Scan for the cell matching the given text and deliver its [x, y] coordinate at center. 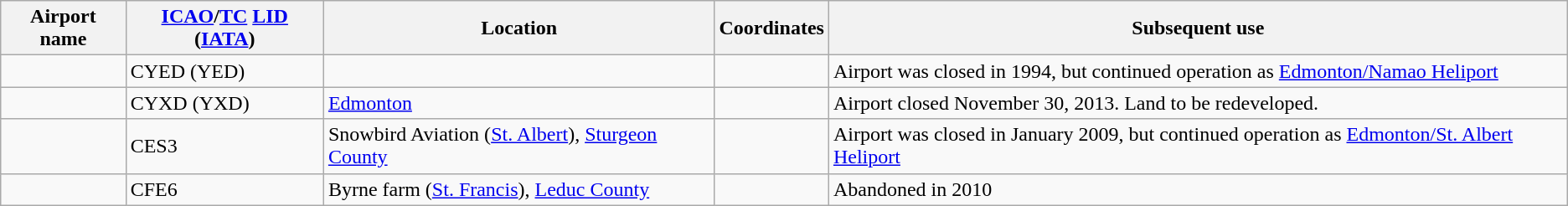
CFE6 [224, 189]
Abandoned in 2010 [1198, 189]
Airport closed November 30, 2013. Land to be redeveloped. [1198, 103]
CYED (YED) [224, 71]
CYXD (YXD) [224, 103]
Subsequent use [1198, 28]
Snowbird Aviation (St. Albert), Sturgeon County [519, 146]
CES3 [224, 146]
ICAO/TC LID (IATA) [224, 28]
Airport was closed in 1994, but continued operation as Edmonton/Namao Heliport [1198, 71]
Airport was closed in January 2009, but continued operation as Edmonton/St. Albert Heliport [1198, 146]
Coordinates [771, 28]
Edmonton [519, 103]
Location [519, 28]
Byrne farm (St. Francis), Leduc County [519, 189]
Airport name [64, 28]
